Pinpoint the cell where the given text exists, returning its (x, y) midpoint coordinate. 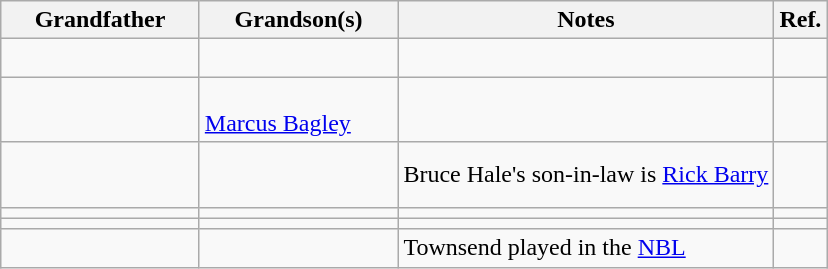
Notes (586, 20)
Ref. (800, 20)
Bruce Hale's son-in-law is Rick Barry (586, 174)
Townsend played in the NBL (586, 248)
Grandson(s) (298, 20)
Marcus Bagley (298, 110)
Grandfather (100, 20)
